Locate the cell with the specified text and output its (x, y) center coordinate. 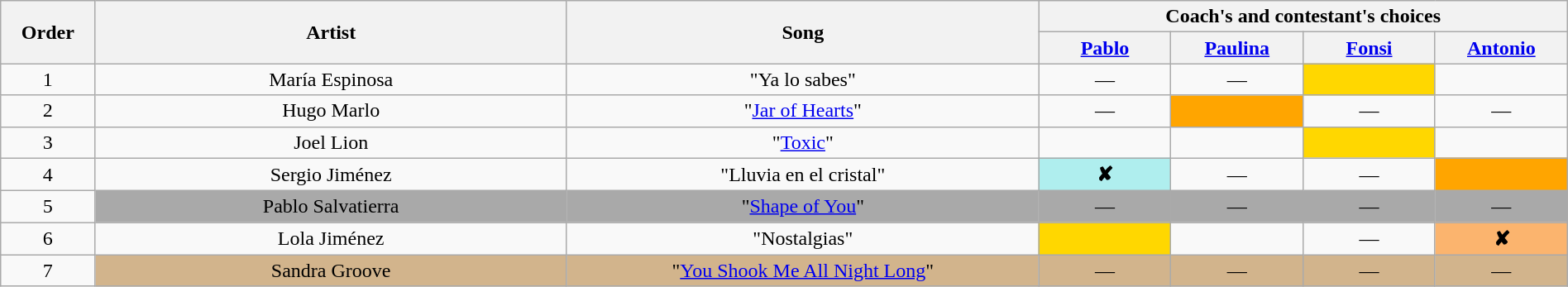
Antonio (1501, 48)
"Lluvia en el cristal" (802, 175)
1 (48, 79)
María Espinosa (331, 79)
5 (48, 207)
Artist (331, 32)
Hugo Marlo (331, 111)
Song (802, 32)
Lola Jiménez (331, 239)
Joel Lion (331, 142)
Fonsi (1370, 48)
7 (48, 270)
Sandra Groove (331, 270)
6 (48, 239)
"Jar of Hearts" (802, 111)
3 (48, 142)
Pablo (1105, 48)
Coach's and contestant's choices (1303, 17)
"You Shook Me All Night Long" (802, 270)
Pablo Salvatierra (331, 207)
Paulina (1237, 48)
"Ya lo sabes" (802, 79)
4 (48, 175)
"Shape of You" (802, 207)
2 (48, 111)
Sergio Jiménez (331, 175)
"Nostalgias" (802, 239)
"Toxic" (802, 142)
Order (48, 32)
